Return (X, Y) of the center of cell containing provided text 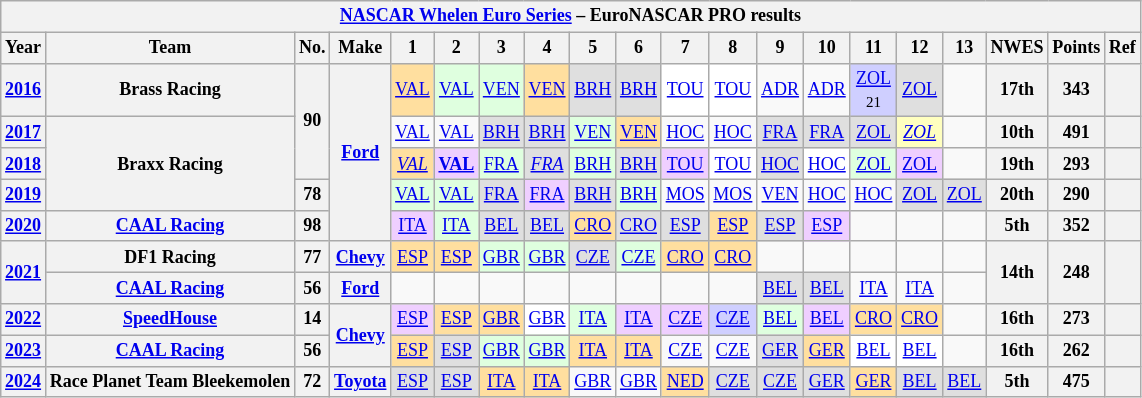
12 (920, 48)
4 (547, 48)
293 (1076, 164)
Make (360, 48)
SpeedHouse (170, 320)
78 (312, 194)
Brass Racing (170, 90)
491 (1076, 132)
14th (1017, 272)
475 (1076, 382)
13 (964, 48)
2017 (24, 132)
343 (1076, 90)
90 (312, 121)
20th (1017, 194)
2021 (24, 272)
2020 (24, 226)
2023 (24, 350)
2 (456, 48)
2024 (24, 382)
5 (593, 48)
2018 (24, 164)
NED (685, 382)
No. (312, 48)
NWES (1017, 48)
Race Planet Team Bleekemolen (170, 382)
Year (24, 48)
17th (1017, 90)
Braxx Racing (170, 164)
11 (874, 48)
7 (685, 48)
Toyota (360, 382)
19th (1017, 164)
262 (1076, 350)
10 (826, 48)
DF1 Racing (170, 256)
2016 (24, 90)
Points (1076, 48)
2022 (24, 320)
9 (780, 48)
8 (733, 48)
352 (1076, 226)
72 (312, 382)
NASCAR Whelen Euro Series – EuroNASCAR PRO results (570, 16)
14 (312, 320)
Team (170, 48)
248 (1076, 272)
77 (312, 256)
10th (1017, 132)
273 (1076, 320)
3 (501, 48)
ZOL21 (874, 90)
290 (1076, 194)
2019 (24, 194)
Ref (1123, 48)
1 (412, 48)
6 (639, 48)
98 (312, 226)
